Output the [x, y] coordinate of the center of the cell containing the given text.  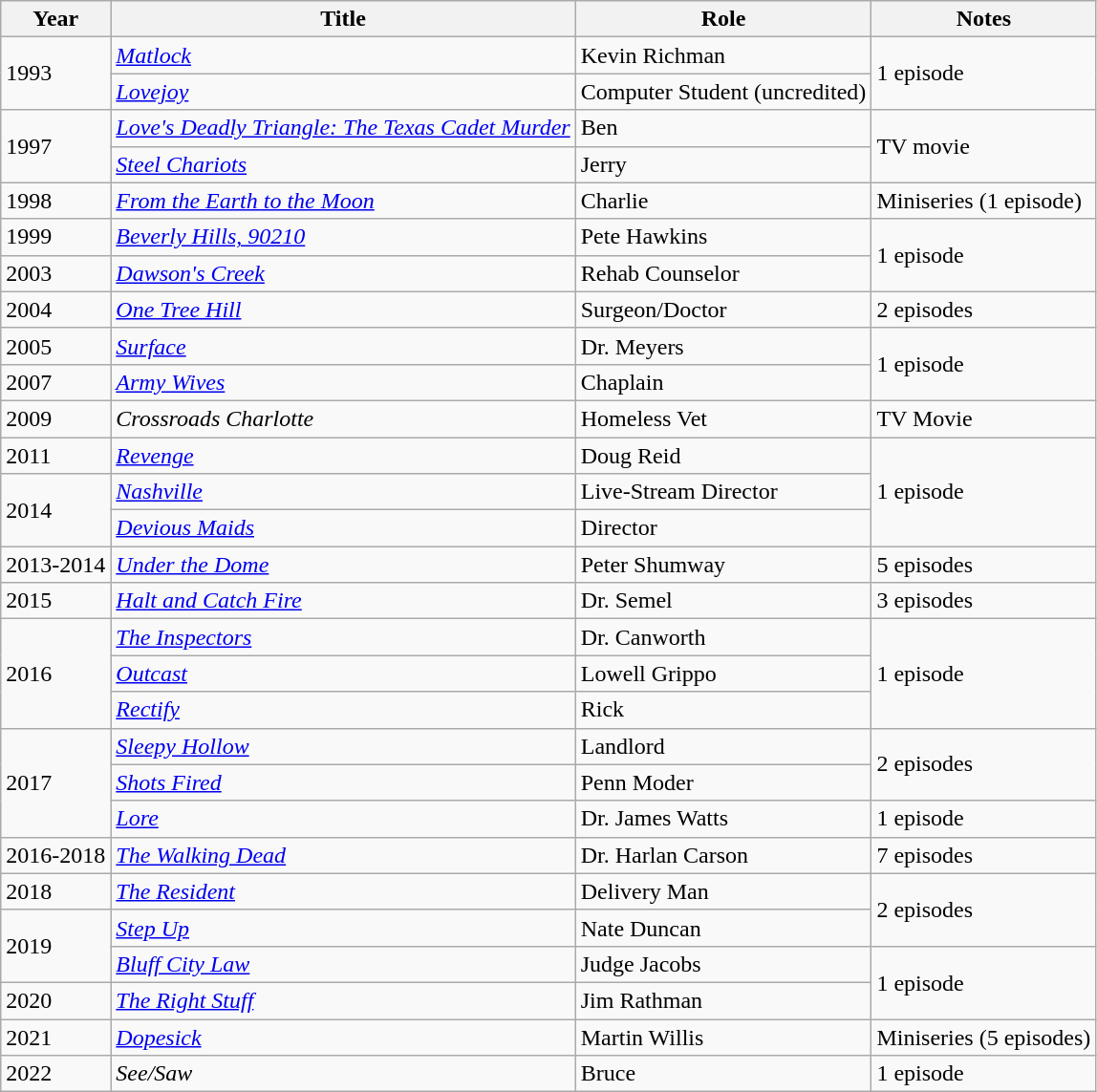
Nashville [343, 492]
Notes [984, 19]
2007 [55, 382]
The Right Stuff [343, 1000]
2005 [55, 346]
Doug Reid [723, 456]
3 episodes [984, 601]
Surface [343, 346]
The Resident [343, 891]
Nate Duncan [723, 928]
2015 [55, 601]
Dr. Semel [723, 601]
Role [723, 19]
Surgeon/Doctor [723, 310]
Dawson's Creek [343, 273]
2019 [55, 946]
Dr. Canworth [723, 637]
Steel Chariots [343, 164]
Peter Shumway [723, 565]
Director [723, 528]
Pete Hawkins [723, 237]
Crossroads Charlotte [343, 418]
7 episodes [984, 855]
Rick [723, 710]
Sleepy Hollow [343, 746]
2020 [55, 1000]
Love's Deadly Triangle: The Texas Cadet Murder [343, 128]
Lowell Grippo [723, 674]
Shots Fired [343, 782]
Miniseries (1 episode) [984, 201]
Dr. James Watts [723, 819]
From the Earth to the Moon [343, 201]
Outcast [343, 674]
2016 [55, 674]
1993 [55, 74]
Bruce [723, 1074]
Dr. Harlan Carson [723, 855]
2016-2018 [55, 855]
Bluff City Law [343, 964]
Live-Stream Director [723, 492]
TV movie [984, 146]
One Tree Hill [343, 310]
2013-2014 [55, 565]
Lore [343, 819]
Dr. Meyers [723, 346]
Lovejoy [343, 92]
1999 [55, 237]
Title [343, 19]
2018 [55, 891]
Step Up [343, 928]
Revenge [343, 456]
2004 [55, 310]
Judge Jacobs [723, 964]
See/Saw [343, 1074]
Chaplain [723, 382]
Beverly Hills, 90210 [343, 237]
Jerry [723, 164]
Miniseries (5 episodes) [984, 1037]
Kevin Richman [723, 55]
2009 [55, 418]
The Walking Dead [343, 855]
2022 [55, 1074]
2011 [55, 456]
Landlord [723, 746]
Penn Moder [723, 782]
5 episodes [984, 565]
Halt and Catch Fire [343, 601]
Year [55, 19]
Rectify [343, 710]
Charlie [723, 201]
Jim Rathman [723, 1000]
The Inspectors [343, 637]
Under the Dome [343, 565]
2017 [55, 782]
Dopesick [343, 1037]
Ben [723, 128]
Army Wives [343, 382]
Matlock [343, 55]
Delivery Man [723, 891]
TV Movie [984, 418]
Devious Maids [343, 528]
2014 [55, 510]
2021 [55, 1037]
Computer Student (uncredited) [723, 92]
2003 [55, 273]
1998 [55, 201]
1997 [55, 146]
Homeless Vet [723, 418]
Martin Willis [723, 1037]
Rehab Counselor [723, 273]
